Extract the [X, Y] coordinate from the center of the cell holding the provided text.  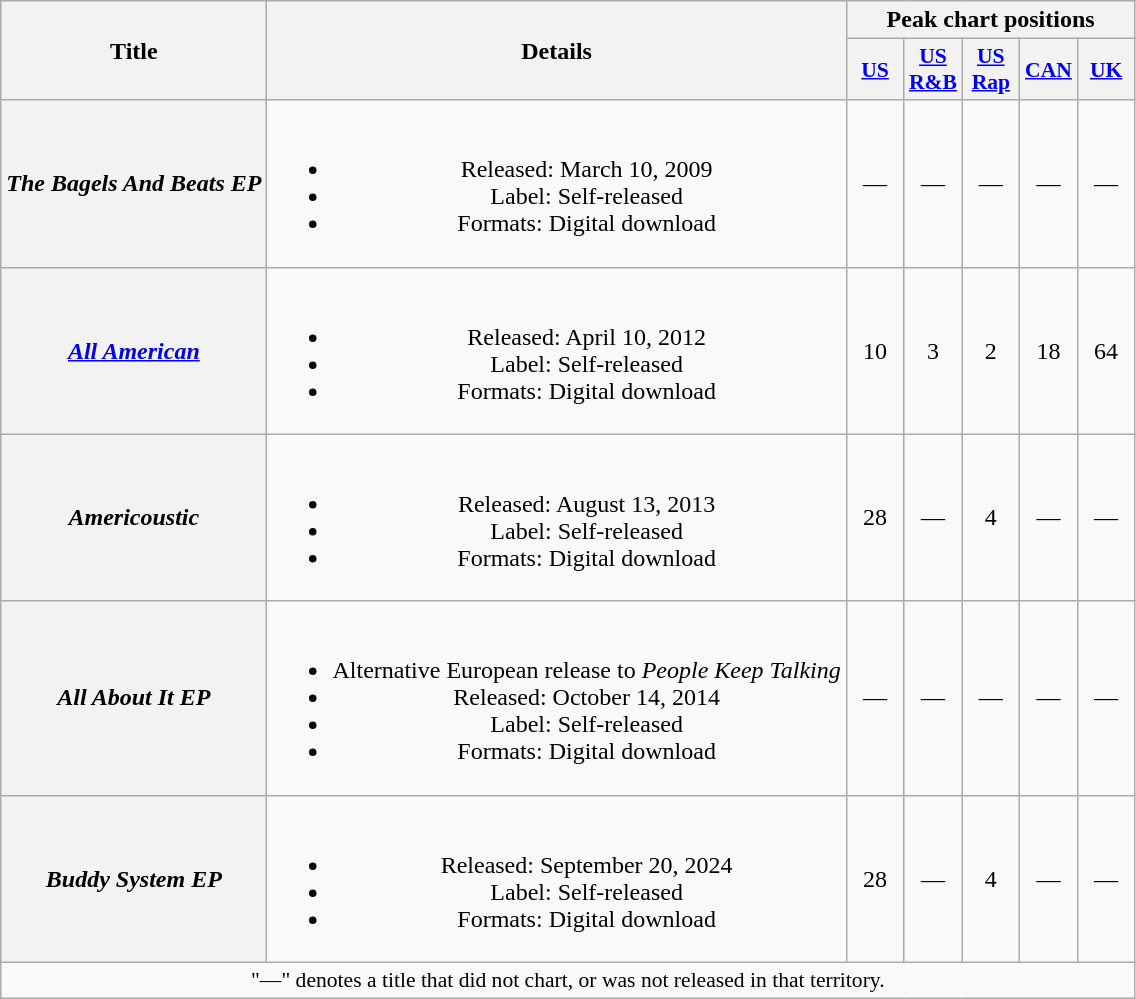
US Rap [991, 70]
2 [991, 350]
Alternative European release to People Keep TalkingReleased: October 14, 2014Label: Self-releasedFormats: Digital download [556, 698]
Title [134, 50]
Peak chart positions [990, 20]
Buddy System EP [134, 878]
US [875, 70]
CAN [1049, 70]
18 [1049, 350]
Released: April 10, 2012Label: Self-releasedFormats: Digital download [556, 350]
UK [1106, 70]
Released: September 20, 2024Label: Self-releasedFormats: Digital download [556, 878]
Released: March 10, 2009 Label: Self-releasedFormats: Digital download [556, 184]
Americoustic [134, 518]
All American [134, 350]
Details [556, 50]
10 [875, 350]
US R&B [933, 70]
All About It EP [134, 698]
Released: August 13, 2013Label: Self-releasedFormats: Digital download [556, 518]
64 [1106, 350]
3 [933, 350]
"—" denotes a title that did not chart, or was not released in that territory. [568, 980]
The Bagels And Beats EP [134, 184]
